Locate the cell with the specified text and output its (x, y) center coordinate. 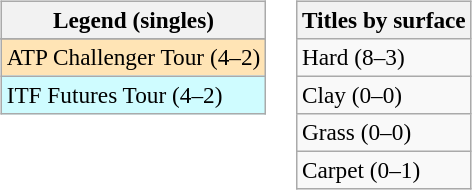
Titles by surface (384, 20)
Legend (singles) (133, 20)
Hard (8–3) (384, 57)
ATP Challenger Tour (4–2) (133, 57)
Carpet (0–1) (384, 171)
Clay (0–0) (384, 95)
Grass (0–0) (384, 133)
ITF Futures Tour (4–2) (133, 95)
